Capture the cell that displays the provided text and extract its [X, Y] central coordinate. 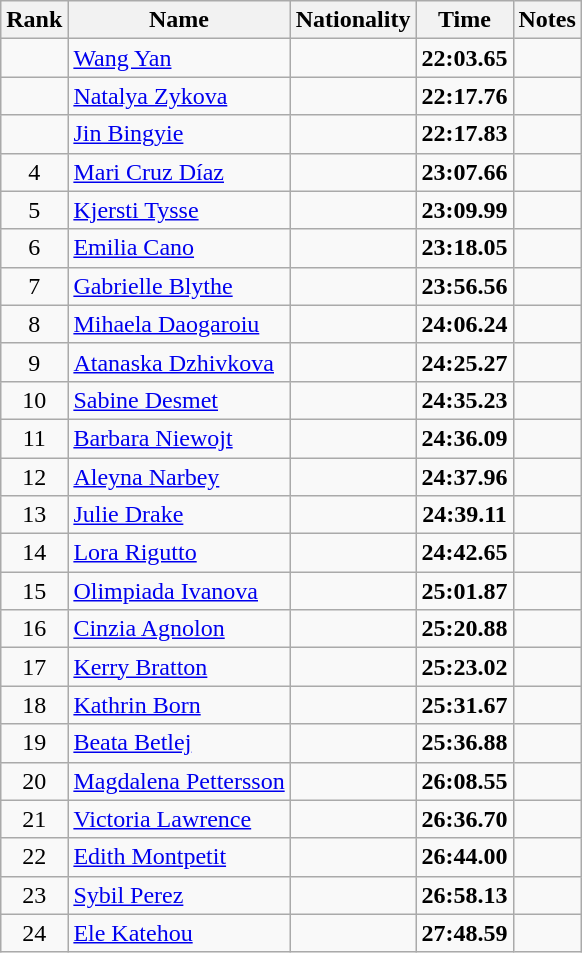
7 [34, 286]
22:03.65 [464, 58]
Notes [547, 20]
9 [34, 362]
10 [34, 400]
Ele Katehou [179, 933]
Mihaela Daogaroiu [179, 324]
Aleyna Narbey [179, 477]
Barbara Niewojt [179, 438]
23:07.66 [464, 172]
12 [34, 477]
21 [34, 819]
Atanaska Dzhivkova [179, 362]
Julie Drake [179, 515]
23:56.56 [464, 286]
Kjersti Tysse [179, 210]
22 [34, 857]
Emilia Cano [179, 248]
Kathrin Born [179, 705]
24:37.96 [464, 477]
23:18.05 [464, 248]
26:44.00 [464, 857]
17 [34, 667]
Rank [34, 20]
24:06.24 [464, 324]
24:36.09 [464, 438]
16 [34, 629]
24:25.27 [464, 362]
18 [34, 705]
6 [34, 248]
24:39.11 [464, 515]
Sabine Desmet [179, 400]
5 [34, 210]
Nationality [353, 20]
19 [34, 743]
27:48.59 [464, 933]
22:17.76 [464, 96]
15 [34, 591]
24:35.23 [464, 400]
11 [34, 438]
4 [34, 172]
Time [464, 20]
20 [34, 781]
Victoria Lawrence [179, 819]
22:17.83 [464, 134]
23 [34, 895]
23:09.99 [464, 210]
Beata Betlej [179, 743]
Wang Yan [179, 58]
25:31.67 [464, 705]
Jin Bingyie [179, 134]
Lora Rigutto [179, 553]
26:08.55 [464, 781]
Sybil Perez [179, 895]
24:42.65 [464, 553]
26:58.13 [464, 895]
14 [34, 553]
Cinzia Agnolon [179, 629]
Name [179, 20]
26:36.70 [464, 819]
24 [34, 933]
25:23.02 [464, 667]
Edith Montpetit [179, 857]
Mari Cruz Díaz [179, 172]
13 [34, 515]
Olimpiada Ivanova [179, 591]
25:36.88 [464, 743]
25:20.88 [464, 629]
Kerry Bratton [179, 667]
8 [34, 324]
Magdalena Pettersson [179, 781]
25:01.87 [464, 591]
Natalya Zykova [179, 96]
Gabrielle Blythe [179, 286]
